Return the [x, y] coordinate for the center point of the cell that contains the specified text.  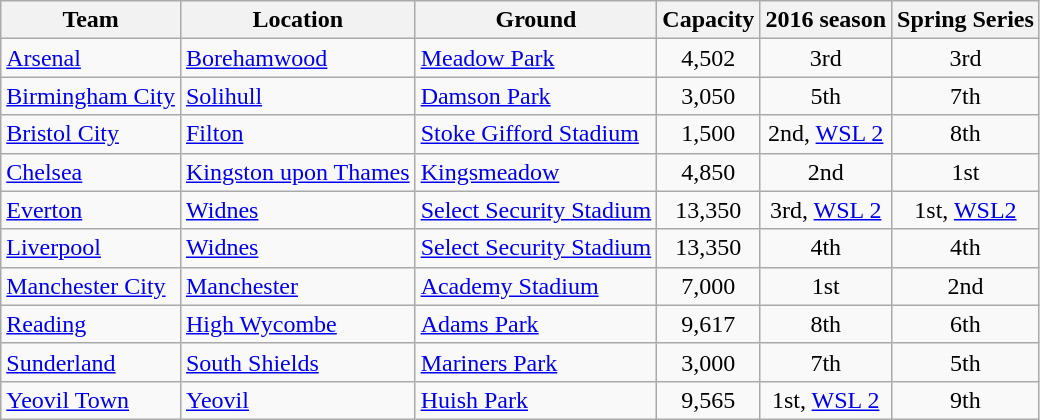
6th [966, 324]
Spring Series [966, 20]
9,565 [708, 400]
3,000 [708, 362]
4,502 [708, 58]
Manchester City [91, 286]
Meadow Park [536, 58]
Mariners Park [536, 362]
7,000 [708, 286]
Damson Park [536, 96]
Capacity [708, 20]
Arsenal [91, 58]
1,500 [708, 134]
Sunderland [91, 362]
Yeovil Town [91, 400]
9,617 [708, 324]
Borehamwood [298, 58]
Huish Park [536, 400]
Academy Stadium [536, 286]
9th [966, 400]
Kingsmeadow [536, 172]
2nd, WSL 2 [826, 134]
Yeovil [298, 400]
1st, WSL2 [966, 210]
1st, WSL 2 [826, 400]
Everton [91, 210]
Ground [536, 20]
South Shields [298, 362]
High Wycombe [298, 324]
3,050 [708, 96]
4,850 [708, 172]
Bristol City [91, 134]
2016 season [826, 20]
Reading [91, 324]
Team [91, 20]
Adams Park [536, 324]
Stoke Gifford Stadium [536, 134]
Chelsea [91, 172]
Kingston upon Thames [298, 172]
Manchester [298, 286]
3rd, WSL 2 [826, 210]
Solihull [298, 96]
Filton [298, 134]
Liverpool [91, 248]
Birmingham City [91, 96]
Location [298, 20]
